Search for the cell housing the specified text and yield its [X, Y] center coordinate. 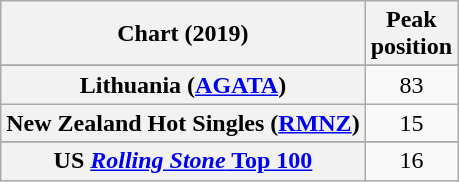
Lithuania (AGATA) [183, 85]
New Zealand Hot Singles (RMNZ) [183, 123]
Chart (2019) [183, 34]
15 [411, 123]
US Rolling Stone Top 100 [183, 161]
16 [411, 161]
83 [411, 85]
Peakposition [411, 34]
